Return the (x, y) coordinate for the center point of the cell that contains the specified text.  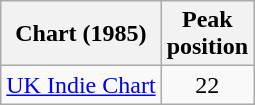
22 (207, 85)
Peakposition (207, 34)
Chart (1985) (81, 34)
UK Indie Chart (81, 85)
